Provide the [X, Y] coordinate of the cell's center where the given text is located.  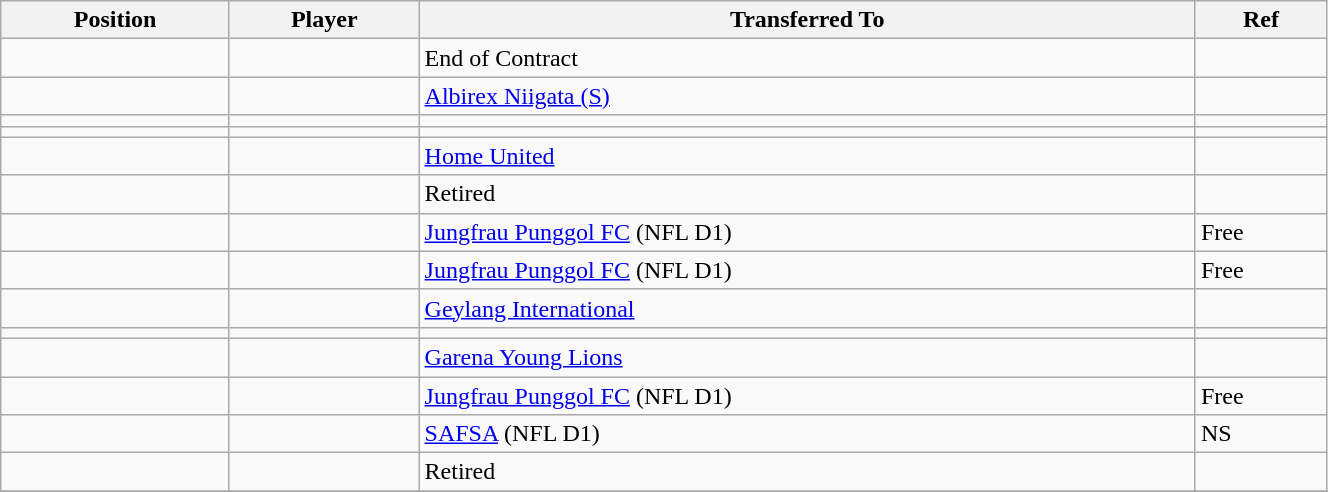
Geylang International [807, 308]
NS [1260, 434]
SAFSA (NFL D1) [807, 434]
Position [116, 20]
Ref [1260, 20]
End of Contract [807, 58]
Albirex Niigata (S) [807, 96]
Home United [807, 156]
Transferred To [807, 20]
Player [324, 20]
Garena Young Lions [807, 357]
